For the text-containing cell, return its midpoint in [X, Y] coordinate format. 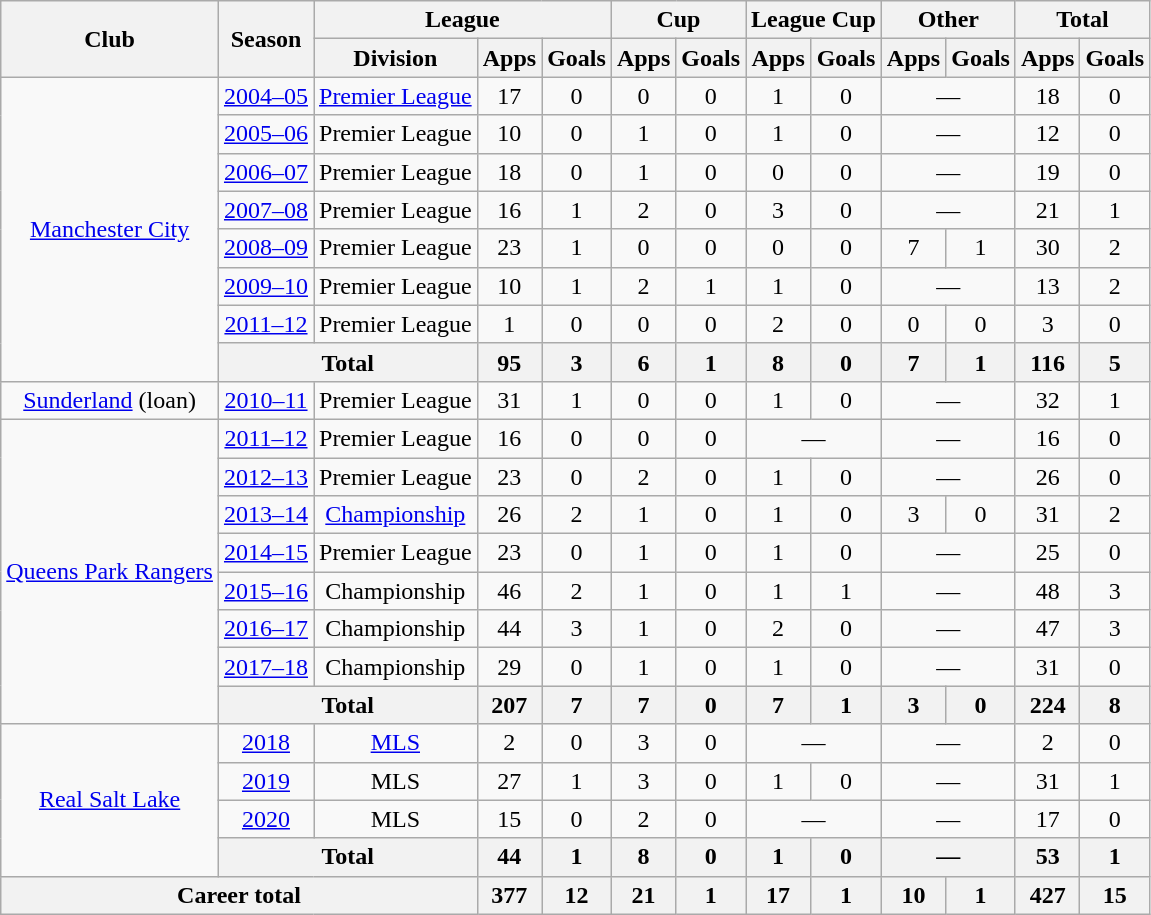
2019 [266, 781]
116 [1047, 362]
2010–11 [266, 400]
2006–07 [266, 172]
224 [1047, 705]
2007–08 [266, 210]
Real Salt Lake [110, 800]
Division [396, 58]
2013–14 [266, 515]
Queens Park Rangers [110, 571]
25 [1047, 553]
Sunderland (loan) [110, 400]
2016–17 [266, 629]
2018 [266, 743]
Other [948, 20]
Cup [678, 20]
48 [1047, 591]
2004–05 [266, 96]
47 [1047, 629]
13 [1047, 286]
5 [1115, 362]
30 [1047, 248]
46 [509, 591]
2014–15 [266, 553]
207 [509, 705]
2009–10 [266, 286]
2020 [266, 819]
Season [266, 39]
29 [509, 667]
6 [643, 362]
League Cup [814, 20]
95 [509, 362]
League [463, 20]
27 [509, 781]
377 [509, 895]
2005–06 [266, 134]
2008–09 [266, 248]
2017–18 [266, 667]
19 [1047, 172]
2012–13 [266, 477]
Manchester City [110, 229]
Club [110, 39]
53 [1047, 857]
2015–16 [266, 591]
32 [1047, 400]
Career total [239, 895]
427 [1047, 895]
